Pinpoint the cell where the given text exists, returning its [x, y] midpoint coordinate. 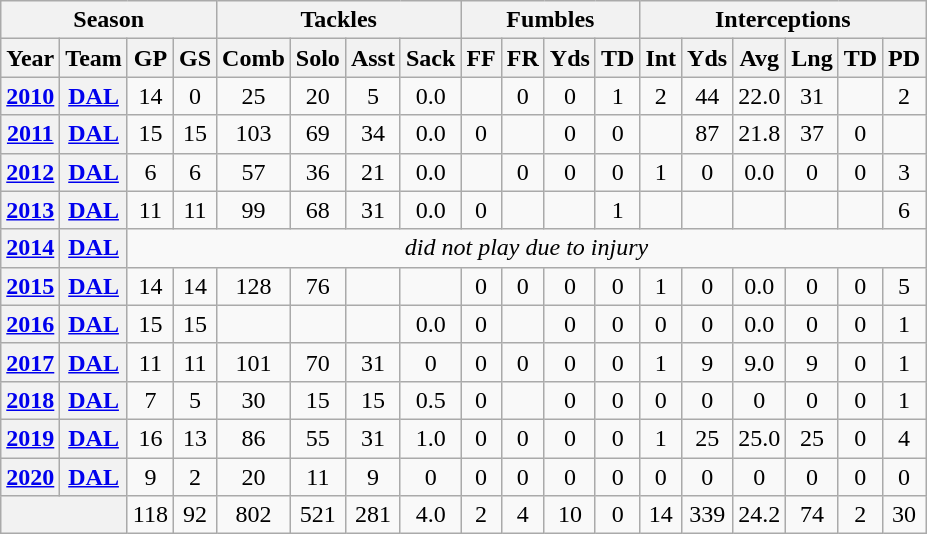
10 [570, 515]
2012 [30, 172]
Team [94, 58]
92 [196, 515]
2018 [30, 400]
2017 [30, 362]
24.2 [760, 515]
70 [318, 362]
76 [318, 286]
25.0 [760, 438]
PD [904, 58]
Asst [372, 58]
FF [481, 58]
Int [661, 58]
16 [150, 438]
281 [372, 515]
did not play due to injury [526, 248]
86 [254, 438]
57 [254, 172]
Lng [812, 58]
2010 [30, 96]
9.0 [760, 362]
1.0 [430, 438]
7 [150, 400]
521 [318, 515]
22.0 [760, 96]
2019 [30, 438]
Year [30, 58]
2016 [30, 324]
74 [812, 515]
Comb [254, 58]
Tackles [339, 20]
68 [318, 210]
55 [318, 438]
87 [708, 134]
99 [254, 210]
4.0 [430, 515]
Fumbles [550, 20]
Solo [318, 58]
2014 [30, 248]
101 [254, 362]
339 [708, 515]
21.8 [760, 134]
128 [254, 286]
34 [372, 134]
GS [196, 58]
GP [150, 58]
21 [372, 172]
36 [318, 172]
2020 [30, 477]
Sack [430, 58]
802 [254, 515]
0.5 [430, 400]
FR [522, 58]
44 [708, 96]
Avg [760, 58]
2011 [30, 134]
37 [812, 134]
3 [904, 172]
118 [150, 515]
2015 [30, 286]
Interceptions [783, 20]
13 [196, 438]
69 [318, 134]
103 [254, 134]
Season [109, 20]
2013 [30, 210]
